Search for the cell housing the specified text and yield its (x, y) center coordinate. 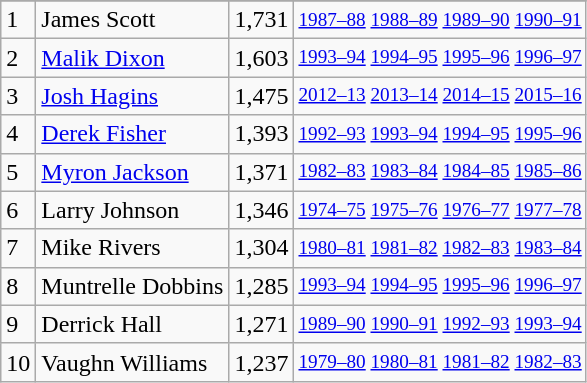
1,603 (262, 58)
Malik Dixon (132, 58)
1982–83 1983–84 1984–85 1985–86 (440, 172)
Larry Johnson (132, 210)
Muntrelle Dobbins (132, 286)
1 (18, 20)
1989–90 1990–91 1992–93 1993–94 (440, 324)
10 (18, 362)
Mike Rivers (132, 248)
1992–93 1993–94 1994–95 1995–96 (440, 134)
Myron Jackson (132, 172)
4 (18, 134)
2 (18, 58)
5 (18, 172)
Derek Fisher (132, 134)
Josh Hagins (132, 96)
2012–13 2013–14 2014–15 2015–16 (440, 96)
Vaughn Williams (132, 362)
1,393 (262, 134)
3 (18, 96)
1,271 (262, 324)
James Scott (132, 20)
1974–75 1975–76 1976–77 1977–78 (440, 210)
1987–88 1988–89 1989–90 1990–91 (440, 20)
1,285 (262, 286)
7 (18, 248)
9 (18, 324)
8 (18, 286)
1,237 (262, 362)
1979–80 1980–81 1981–82 1982–83 (440, 362)
1,371 (262, 172)
1,346 (262, 210)
1,475 (262, 96)
6 (18, 210)
1,731 (262, 20)
Derrick Hall (132, 324)
1980–81 1981–82 1982–83 1983–84 (440, 248)
1,304 (262, 248)
